Capture the cell that displays the provided text and extract its (X, Y) central coordinate. 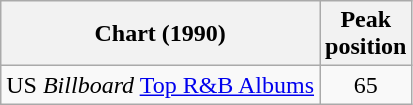
Peakposition (366, 34)
65 (366, 85)
Chart (1990) (160, 34)
US Billboard Top R&B Albums (160, 85)
